Locate the cell with the specified text and output its (x, y) center coordinate. 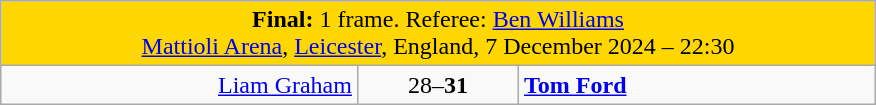
Tom Ford (697, 85)
Liam Graham (179, 85)
28–31 (438, 85)
Final: 1 frame. Referee: Ben Williams Mattioli Arena, Leicester, England, 7 December 2024 – 22:30 (438, 34)
